Capture the cell that displays the provided text and extract its (x, y) central coordinate. 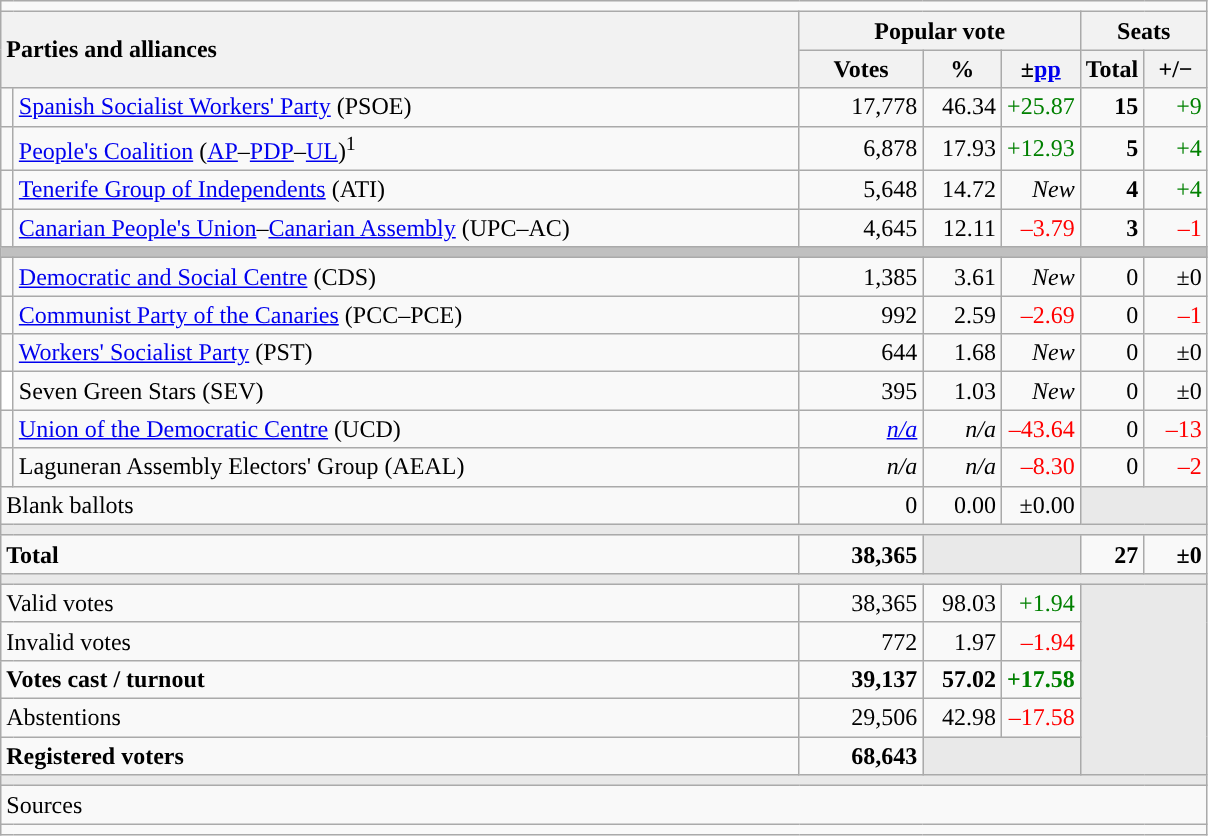
1.03 (962, 391)
Union of the Democratic Centre (UCD) (406, 429)
2.59 (962, 315)
17,778 (861, 107)
1,385 (861, 277)
% (962, 69)
Parties and alliances (400, 50)
Votes (861, 69)
Tenerife Group of Independents (ATI) (406, 190)
5 (1112, 148)
–8.30 (1040, 467)
29,506 (861, 718)
–1.94 (1040, 641)
Communist Party of the Canaries (PCC–PCE) (406, 315)
772 (861, 641)
+1.94 (1040, 603)
Valid votes (400, 603)
12.11 (962, 228)
±pp (1040, 69)
Democratic and Social Centre (CDS) (406, 277)
Invalid votes (400, 641)
1.68 (962, 353)
Seven Green Stars (SEV) (406, 391)
14.72 (962, 190)
4 (1112, 190)
3 (1112, 228)
Workers' Socialist Party (PST) (406, 353)
5,648 (861, 190)
Votes cast / turnout (400, 679)
6,878 (861, 148)
–43.64 (1040, 429)
+12.93 (1040, 148)
Spanish Socialist Workers' Party (PSOE) (406, 107)
Canarian People's Union–Canarian Assembly (UPC–AC) (406, 228)
±0.00 (1040, 505)
992 (861, 315)
98.03 (962, 603)
68,643 (861, 756)
17.93 (962, 148)
+17.58 (1040, 679)
3.61 (962, 277)
644 (861, 353)
–17.58 (1040, 718)
People's Coalition (AP–PDP–UL)1 (406, 148)
Abstentions (400, 718)
+9 (1176, 107)
–3.79 (1040, 228)
27 (1112, 554)
+/− (1176, 69)
395 (861, 391)
4,645 (861, 228)
57.02 (962, 679)
0.00 (962, 505)
Sources (604, 805)
1.97 (962, 641)
–2.69 (1040, 315)
39,137 (861, 679)
46.34 (962, 107)
Popular vote (940, 31)
–13 (1176, 429)
Laguneran Assembly Electors' Group (AEAL) (406, 467)
Registered voters (400, 756)
–2 (1176, 467)
+25.87 (1040, 107)
Blank ballots (400, 505)
42.98 (962, 718)
Seats (1144, 31)
15 (1112, 107)
